Detect which cell encompasses the target text, then output its (x, y) center coordinate. 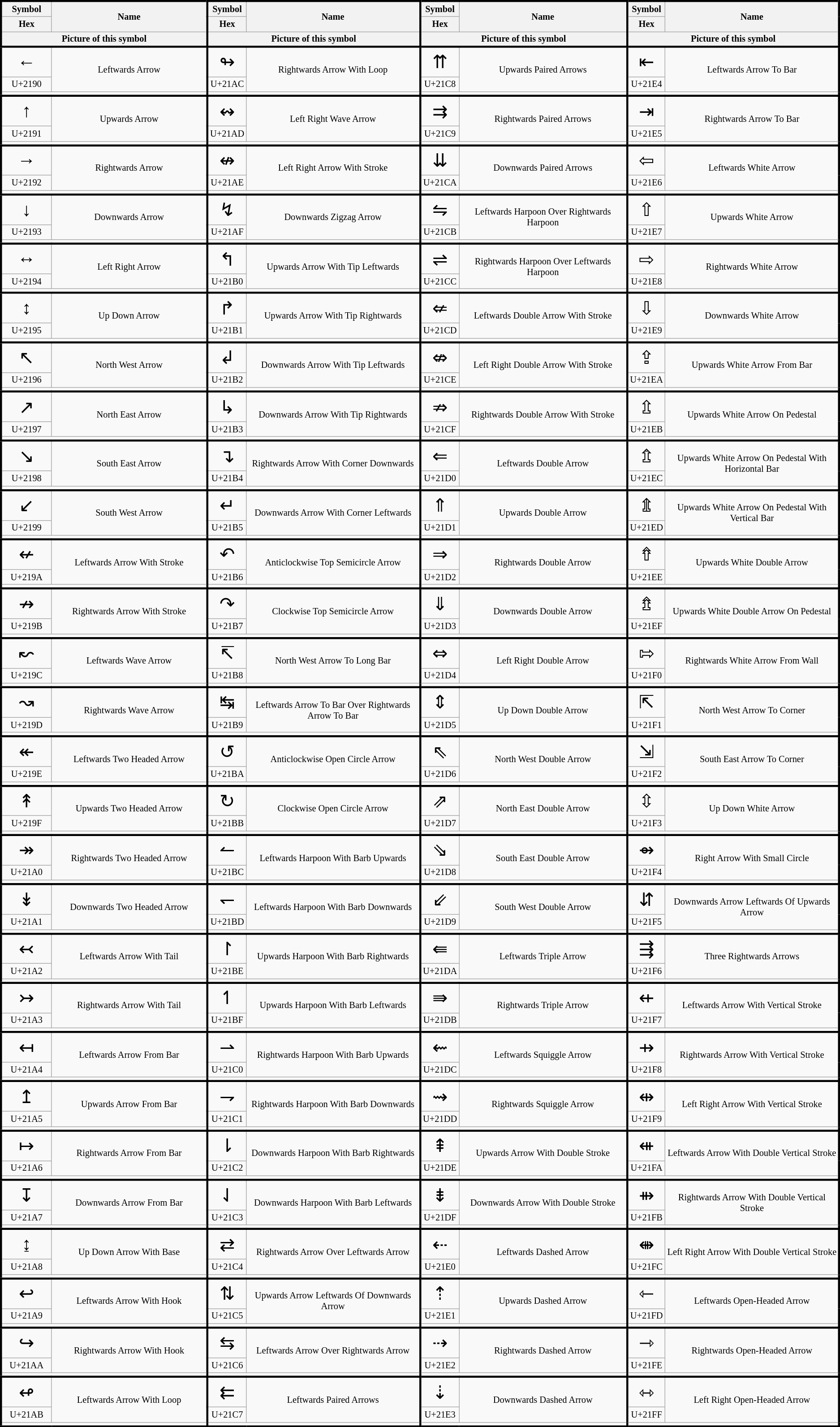
Rightwards Arrow With Stroke (129, 611)
↛ (26, 603)
U+2195 (26, 331)
Left Right Arrow (129, 266)
U+21C7 (227, 1414)
⇠ (440, 1244)
Leftwards White Arrow (752, 168)
U+21F4 (646, 872)
North West Arrow To Long Bar (333, 660)
⇄ (227, 1244)
U+21F9 (646, 1119)
U+21B5 (227, 528)
U+21E8 (646, 281)
Downwards Arrow (129, 217)
U+219D (26, 725)
Up Down Double Arrow (543, 710)
U+21A6 (26, 1168)
Rightwards Open-Headed Arrow (752, 1350)
Upwards Arrow From Bar (129, 1104)
Upwards Arrow With Tip Leftwards (333, 266)
⇯ (646, 603)
U+21E2 (440, 1365)
↗ (26, 406)
↚ (26, 554)
U+21AC (227, 84)
↧ (26, 1194)
Upwards White Arrow (752, 217)
North West Arrow (129, 365)
U+219F (26, 823)
⇉ (440, 111)
U+2194 (26, 281)
Clockwise Open Circle Arrow (333, 808)
⇛ (440, 997)
U+21D6 (440, 774)
South East Arrow (129, 463)
Downwards Harpoon With Barb Rightwards (333, 1153)
⇌ (440, 259)
⇁ (227, 1096)
South West Double Arrow (543, 907)
South West Arrow (129, 513)
↯ (227, 210)
U+21F5 (646, 922)
U+21CC (440, 281)
U+21B1 (227, 331)
Leftwards Harpoon With Barb Downwards (333, 907)
Three Rightwards Arrows (752, 956)
U+21A2 (26, 971)
↣ (26, 997)
U+21CD (440, 331)
Up Down Arrow (129, 315)
↼ (227, 849)
↴ (227, 455)
⇻ (646, 1194)
U+21B7 (227, 626)
Upwards Two Headed Arrow (129, 808)
Anticlockwise Top Semicircle Arrow (333, 562)
↪ (26, 1342)
↿ (227, 997)
↳ (227, 406)
Leftwards Arrow Over Rightwards Arrow (333, 1350)
⇙ (440, 899)
U+21FF (646, 1414)
Downwards Two Headed Arrow (129, 907)
U+21A3 (26, 1020)
Rightwards Harpoon Over Leftwards Harpoon (543, 266)
⇆ (227, 1342)
Rightwards Arrow With Loop (333, 69)
↩ (26, 1293)
↷ (227, 603)
Upwards White Double Arrow (752, 562)
North West Double Arrow (543, 759)
South East Double Arrow (543, 858)
⇨ (646, 259)
U+21C5 (227, 1316)
Upwards White Arrow From Bar (752, 365)
Rightwards Arrow (129, 168)
U+21CE (440, 380)
⇒ (440, 554)
⇸ (646, 1047)
Leftwards Squiggle Arrow (543, 1055)
Downwards Arrow With Tip Leftwards (333, 365)
U+21BC (227, 872)
⇎ (440, 357)
U+21C6 (227, 1365)
Downwards Paired Arrows (543, 168)
U+21DB (440, 1020)
Upwards Harpoon With Barb Rightwards (333, 956)
U+21B9 (227, 725)
U+21EC (646, 479)
U+21C0 (227, 1069)
Leftwards Paired Arrows (333, 1400)
↠ (26, 849)
↜ (26, 652)
U+21A1 (26, 922)
Leftwards Arrow With Stroke (129, 562)
⇬ (646, 455)
Left Right Arrow With Vertical Stroke (752, 1104)
Upwards White Arrow On Pedestal With Vertical Bar (752, 513)
Leftwards Arrow With Tail (129, 956)
U+219E (26, 774)
Rightwards White Arrow (752, 266)
U+21F1 (646, 725)
⇋ (440, 210)
U+2192 (26, 183)
⇇ (227, 1392)
Upwards Arrow With Tip Rightwards (333, 315)
Leftwards Arrow To Bar Over Rightwards Arrow To Bar (333, 710)
U+21D3 (440, 626)
Upwards Paired Arrows (543, 69)
North East Double Arrow (543, 808)
U+21DC (440, 1069)
↤ (26, 1047)
⇖ (440, 751)
Downwards Arrow With Double Stroke (543, 1203)
U+21ED (646, 528)
Leftwards Arrow With Double Vertical Stroke (752, 1153)
U+21D4 (440, 676)
U+21D1 (440, 528)
⇾ (646, 1342)
⇼ (646, 1244)
Left Right Open-Headed Arrow (752, 1400)
U+21C3 (227, 1217)
Right Arrow With Small Circle (752, 858)
U+21F0 (646, 676)
U+21AE (227, 183)
⇶ (646, 948)
North West Arrow To Corner (752, 710)
Leftwards Wave Arrow (129, 660)
⇦ (646, 160)
Leftwards Harpoon Over Rightwards Harpoon (543, 217)
Leftwards Arrow To Bar (752, 69)
U+21FB (646, 1217)
Leftwards Dashed Arrow (543, 1252)
U+21D0 (440, 479)
Leftwards Arrow (129, 69)
Downwards Dashed Arrow (543, 1400)
↑ (26, 111)
U+21BD (227, 922)
Rightwards Arrow With Double Vertical Stroke (752, 1203)
Downwards White Arrow (752, 315)
Downwards Zigzag Arrow (333, 217)
↢ (26, 948)
U+21AA (26, 1365)
Rightwards Double Arrow (543, 562)
← (26, 62)
⇴ (646, 849)
U+219C (26, 676)
U+2191 (26, 134)
⇳ (646, 800)
⇔ (440, 652)
U+21DD (440, 1119)
Downwards Arrow From Bar (129, 1203)
↟ (26, 800)
Upwards Arrow With Double Stroke (543, 1153)
U+21E7 (646, 232)
↾ (227, 948)
⇞ (440, 1145)
U+21AD (227, 134)
U+21D8 (440, 872)
Downwards Harpoon With Barb Leftwards (333, 1203)
U+21F2 (646, 774)
Rightwards Paired Arrows (543, 118)
⇧ (646, 210)
⇅ (227, 1293)
↥ (26, 1096)
Leftwards Double Arrow (543, 463)
U+21DF (440, 1217)
U+21D9 (440, 922)
U+21A8 (26, 1267)
⇘ (440, 849)
Rightwards Dashed Arrow (543, 1350)
⇥ (646, 111)
U+21C8 (440, 84)
U+21FC (646, 1267)
U+21F8 (646, 1069)
Rightwards Two Headed Arrow (129, 858)
→ (26, 160)
Left Right Double Arrow With Stroke (543, 365)
Leftwards Triple Arrow (543, 956)
⇡ (440, 1293)
U+21EE (646, 577)
Up Down Arrow With Base (129, 1252)
↸ (227, 652)
⇱ (646, 702)
U+21FE (646, 1365)
↙ (26, 504)
⇷ (646, 997)
⇑ (440, 504)
U+21C9 (440, 134)
U+21A9 (26, 1316)
Upwards White Double Arrow On Pedestal (752, 611)
Rightwards Squiggle Arrow (543, 1104)
U+21B2 (227, 380)
U+21EB (646, 429)
⇩ (646, 308)
U+21C2 (227, 1168)
⇓ (440, 603)
Downwards Arrow With Corner Leftwards (333, 513)
U+21E1 (440, 1316)
U+21E5 (646, 134)
↘ (26, 455)
U+219B (26, 626)
Rightwards Double Arrow With Stroke (543, 414)
Left Right Double Arrow (543, 660)
U+21B3 (227, 429)
↖ (26, 357)
U+21CF (440, 429)
U+21A0 (26, 872)
⇿ (646, 1392)
↭ (227, 111)
⇈ (440, 62)
U+21CA (440, 183)
↮ (227, 160)
Leftwards Two Headed Arrow (129, 759)
⇂ (227, 1145)
U+21FD (646, 1316)
U+21B4 (227, 479)
U+21EA (646, 380)
U+21E9 (646, 331)
Rightwards Harpoon With Barb Downwards (333, 1104)
⇣ (440, 1392)
⇀ (227, 1047)
↽ (227, 899)
U+21BF (227, 1020)
↬ (227, 62)
↡ (26, 899)
U+21AF (227, 232)
Upwards Harpoon With Barb Leftwards (333, 1005)
⇵ (646, 899)
Up Down White Arrow (752, 808)
⇍ (440, 308)
Rightwards Triple Arrow (543, 1005)
⇐ (440, 455)
U+21A7 (26, 1217)
U+21C1 (227, 1119)
Upwards White Arrow On Pedestal (752, 414)
U+21BA (227, 774)
⇃ (227, 1194)
Leftwards Arrow From Bar (129, 1055)
U+21AB (26, 1414)
⇭ (646, 504)
U+21D7 (440, 823)
U+21C4 (227, 1267)
Rightwards Harpoon With Barb Upwards (333, 1055)
U+21A4 (26, 1069)
⇤ (646, 62)
Leftwards Arrow With Hook (129, 1301)
↫ (26, 1392)
⇺ (646, 1145)
U+21B0 (227, 281)
Rightwards Arrow With Hook (129, 1350)
U+21B8 (227, 676)
U+21F6 (646, 971)
⇜ (440, 1047)
Leftwards Double Arrow With Stroke (543, 315)
↔ (26, 259)
↺ (227, 751)
⇲ (646, 751)
U+21CB (440, 232)
North East Arrow (129, 414)
U+2196 (26, 380)
↻ (227, 800)
U+21BE (227, 971)
⇚ (440, 948)
U+2190 (26, 84)
Downwards Arrow With Tip Rightwards (333, 414)
⇪ (646, 357)
↰ (227, 259)
Leftwards Arrow With Loop (129, 1400)
Left Right Arrow With Double Vertical Stroke (752, 1252)
U+21D5 (440, 725)
↦ (26, 1145)
U+21DE (440, 1168)
U+2193 (26, 232)
U+21FA (646, 1168)
U+21F7 (646, 1020)
U+21D2 (440, 577)
⇗ (440, 800)
Left Right Wave Arrow (333, 118)
Anticlockwise Open Circle Arrow (333, 759)
⇹ (646, 1096)
Rightwards Wave Arrow (129, 710)
Upwards Arrow Leftwards Of Downwards Arrow (333, 1301)
⇽ (646, 1293)
↲ (227, 357)
Downwards Double Arrow (543, 611)
Leftwards Open-Headed Arrow (752, 1301)
⇏ (440, 406)
South East Arrow To Corner (752, 759)
Rightwards Arrow To Bar (752, 118)
U+21A5 (26, 1119)
U+2197 (26, 429)
⇊ (440, 160)
Rightwards Arrow With Vertical Stroke (752, 1055)
U+21E3 (440, 1414)
Upwards Dashed Arrow (543, 1301)
⇟ (440, 1194)
↝ (26, 702)
↹ (227, 702)
Clockwise Top Semicircle Arrow (333, 611)
Rightwards White Arrow From Wall (752, 660)
U+21F3 (646, 823)
⇫ (646, 406)
Rightwards Arrow From Bar (129, 1153)
U+2198 (26, 479)
Rightwards Arrow With Tail (129, 1005)
Upwards Double Arrow (543, 513)
⇮ (646, 554)
U+21DA (440, 971)
⇰ (646, 652)
Rightwards Arrow With Corner Downwards (333, 463)
↓ (26, 210)
Upwards Arrow (129, 118)
U+21B6 (227, 577)
⇕ (440, 702)
Upwards White Arrow On Pedestal With Horizontal Bar (752, 463)
U+21BB (227, 823)
↱ (227, 308)
Rightwards Arrow Over Leftwards Arrow (333, 1252)
↨ (26, 1244)
↵ (227, 504)
⇢ (440, 1342)
Leftwards Harpoon With Barb Upwards (333, 858)
↶ (227, 554)
U+219A (26, 577)
U+21E0 (440, 1267)
U+21E4 (646, 84)
↕ (26, 308)
↞ (26, 751)
U+21EF (646, 626)
Left Right Arrow With Stroke (333, 168)
Downwards Arrow Leftwards Of Upwards Arrow (752, 907)
U+21E6 (646, 183)
Leftwards Arrow With Vertical Stroke (752, 1005)
⇝ (440, 1096)
U+2199 (26, 528)
